Extract the (x, y) coordinate from the center of the cell holding the provided text.  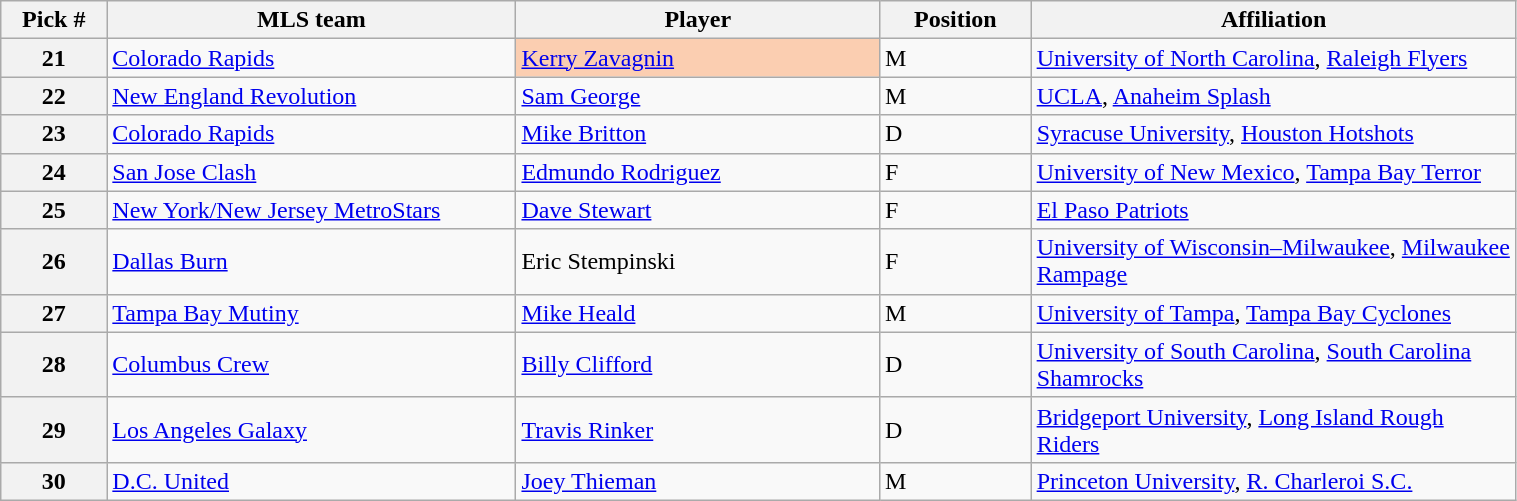
University of North Carolina, Raleigh Flyers (1274, 58)
Edmundo Rodriguez (698, 172)
25 (54, 210)
New York/New Jersey MetroStars (312, 210)
Dave Stewart (698, 210)
23 (54, 134)
El Paso Patriots (1274, 210)
D.C. United (312, 481)
21 (54, 58)
MLS team (312, 20)
UCLA, Anaheim Splash (1274, 96)
22 (54, 96)
24 (54, 172)
New England Revolution (312, 96)
Position (956, 20)
29 (54, 430)
Mike Heald (698, 313)
Syracuse University, Houston Hotshots (1274, 134)
30 (54, 481)
Dallas Burn (312, 262)
27 (54, 313)
Kerry Zavagnin (698, 58)
Princeton University, R. Charleroi S.C. (1274, 481)
Travis Rinker (698, 430)
Los Angeles Galaxy (312, 430)
Player (698, 20)
Joey Thieman (698, 481)
Pick # (54, 20)
University of South Carolina, South Carolina Shamrocks (1274, 364)
26 (54, 262)
Mike Britton (698, 134)
San Jose Clash (312, 172)
Columbus Crew (312, 364)
Sam George (698, 96)
University of New Mexico, Tampa Bay Terror (1274, 172)
Billy Clifford (698, 364)
28 (54, 364)
University of Wisconsin–Milwaukee, Milwaukee Rampage (1274, 262)
Bridgeport University, Long Island Rough Riders (1274, 430)
Eric Stempinski (698, 262)
Affiliation (1274, 20)
Tampa Bay Mutiny (312, 313)
University of Tampa, Tampa Bay Cyclones (1274, 313)
